Identify which cell holds the provided text, then report its (X, Y) central coordinate. 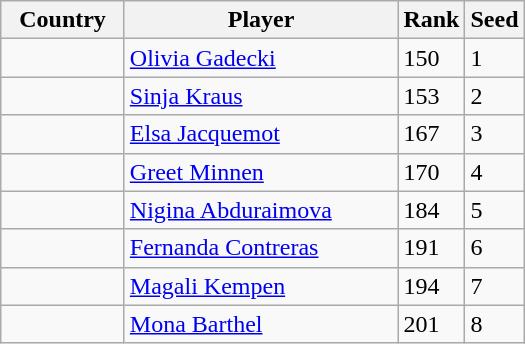
7 (494, 286)
2 (494, 96)
194 (432, 286)
Country (63, 20)
6 (494, 248)
4 (494, 172)
3 (494, 134)
184 (432, 210)
Olivia Gadecki (261, 58)
Rank (432, 20)
5 (494, 210)
191 (432, 248)
Nigina Abduraimova (261, 210)
1 (494, 58)
153 (432, 96)
167 (432, 134)
Elsa Jacquemot (261, 134)
Sinja Kraus (261, 96)
150 (432, 58)
Seed (494, 20)
8 (494, 324)
Fernanda Contreras (261, 248)
201 (432, 324)
Magali Kempen (261, 286)
Mona Barthel (261, 324)
170 (432, 172)
Player (261, 20)
Greet Minnen (261, 172)
